Identify which cell holds the provided text, then report its (X, Y) central coordinate. 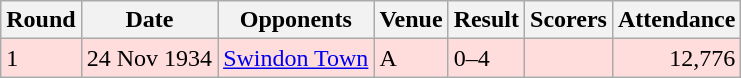
Date (149, 20)
24 Nov 1934 (149, 58)
A (411, 58)
0–4 (486, 58)
Venue (411, 20)
Round (41, 20)
Attendance (676, 20)
1 (41, 58)
12,776 (676, 58)
Swindon Town (296, 58)
Opponents (296, 20)
Result (486, 20)
Scorers (569, 20)
